Return [x, y] of the center of cell containing provided text 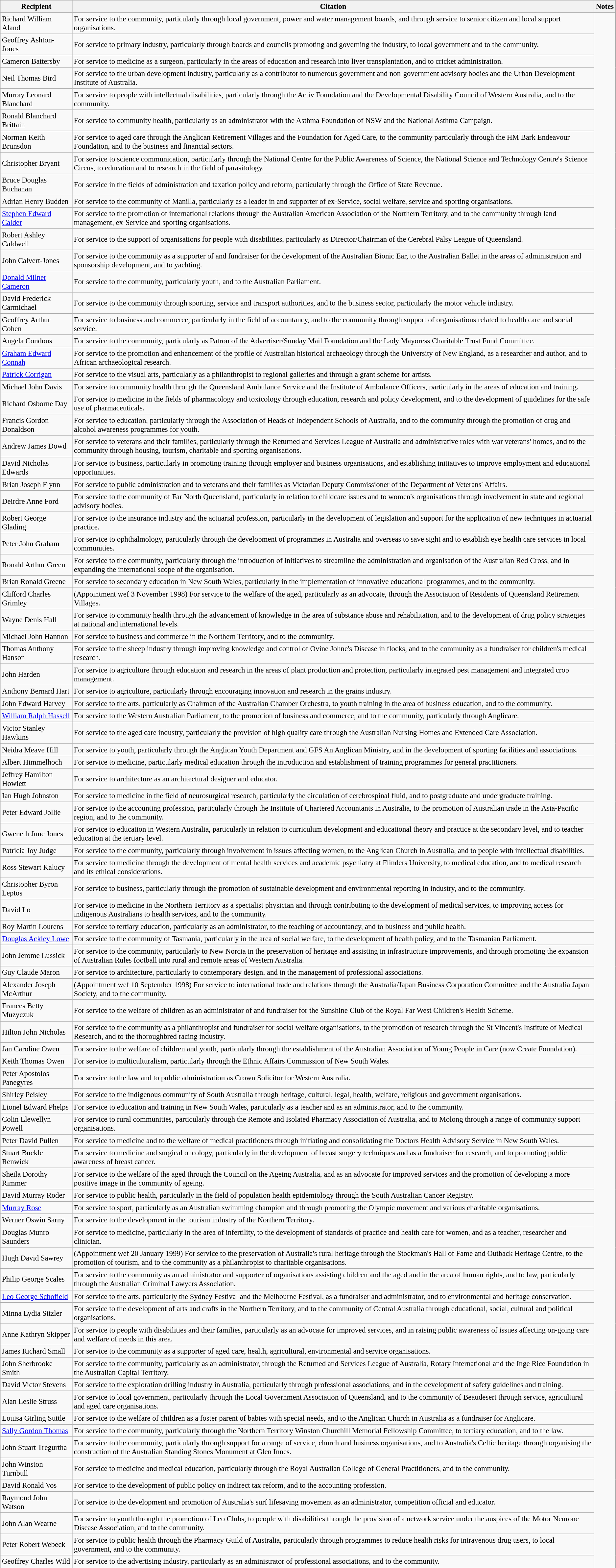
Anthony Bernard Hart [36, 691]
John Jerome Lussick [36, 956]
Minna Lydia Sitzler [36, 1313]
Alexander Joseph McArthur [36, 989]
Victor Stanley Hawkins [36, 733]
Robert Ashley Caldwell [36, 239]
John Calvert-Jones [36, 260]
Douglas Munro Saunders [36, 1237]
Michael John Hannon [36, 637]
Graham Edward Connah [36, 358]
For service to architecture, particularly to contemporary design, and in the management of professional associations. [333, 972]
David Ronald Vos [36, 1485]
Patricia Joy Judge [36, 850]
For service to the community as a supporter of aged care, health, agricultural, environmental and service organisations. [333, 1351]
Albert Himmelhoch [36, 762]
John Harden [36, 675]
For service to medicine as a surgeon, particularly in the areas of education and research into liver transplantation, and to cricket administration. [333, 61]
Thomas Anthony Hanson [36, 653]
For service to secondary education in New South Wales, particularly in the implementation of innovative educational programmes, and to the community. [333, 582]
David Murray Roder [36, 1195]
Norman Keith Brunsdon [36, 142]
Anne Kathryn Skipper [36, 1335]
Frances Betty Muzyczuk [36, 1011]
William Ralph Hassell [36, 716]
John Winston Turnbull [36, 1469]
For service to the community, particularly youth, and to the Australian Parliament. [333, 282]
Ian Hugh Johnston [36, 796]
Douglas Ackley Lowe [36, 939]
John Sherbrooke Smith [36, 1368]
Peter John Graham [36, 544]
Alan Leslie Struss [36, 1402]
Ronald Arthur Green [36, 565]
David Lo [36, 910]
Francis Gordon Donaldson [36, 425]
For service to business, particularly through the promotion of sustainable development and environmental reporting in industry, and to the community. [333, 889]
Murray Leonard Blanchard [36, 99]
Richard William Aland [36, 24]
Ross Stewart Kalucy [36, 868]
For service to the Western Australian Parliament, to the promotion of business and commerce, and to the community, particularly through Anglicare. [333, 716]
Stuart Buckle Renwick [36, 1158]
For service to medicine and medical education, particularly through the Royal Australian College of General Practitioners, and to the community. [333, 1469]
Hugh David Sawrey [36, 1258]
For service to medicine, particularly medical education through the introduction and establishment of training programmes for general practitioners. [333, 762]
Raymond John Watson [36, 1502]
John Alan Wearne [36, 1523]
Michael John Davis [36, 387]
Louisa Girling Suttle [36, 1418]
For service to architecture as an architectural designer and educator. [333, 779]
Richard Osborne Day [36, 404]
Hilton John Nicholas [36, 1032]
Angela Condous [36, 341]
David Victor Stevens [36, 1385]
For service to public health, particularly in the field of population health epidemiology through the South Australian Cancer Registry. [333, 1195]
Lionel Edward Phelps [36, 1107]
Stephen Edward Calder [36, 218]
Brian Ronald Greene [36, 582]
Brian Joseph Flynn [36, 484]
Notes [605, 7]
Citation [333, 7]
For service to tertiary education, particularly as an administrator, to the teaching of accountancy, and to business and public health. [333, 927]
Sheila Dorothy Rimmer [36, 1179]
For service to the law and to public administration as Crown Solicitor for Western Australia. [333, 1078]
For service to the visual arts, particularly as a philanthropist to regional galleries and through a grant scheme for artists. [333, 375]
Bruce Douglas Buchanan [36, 184]
Donald Milner Cameron [36, 282]
Peter Edward Jollie [36, 812]
Peter David Pullen [36, 1140]
Gweneth June Jones [36, 834]
David Frederick Carmichael [36, 303]
For service to the development in the tourism industry of the Northern Territory. [333, 1220]
Keith Thomas Owen [36, 1061]
Roy Martin Lourens [36, 927]
Werner Oswin Sarny [36, 1220]
Geoffrey Ashton-Jones [36, 45]
For service to the community of Manilla, particularly as a leader in and supporter of ex-Service, social welfare, service and sporting organisations. [333, 201]
Recipient [36, 7]
Murray Rose [36, 1208]
Deirdre Anne Ford [36, 501]
Cameron Battersby [36, 61]
For service to business and commerce in the Northern Territory, and to the community. [333, 637]
Shirley Peisley [36, 1095]
Clifford Charles Grimley [36, 599]
For service to agriculture, particularly through encouraging innovation and research in the grains industry. [333, 691]
For service to education and training in New South Wales, particularly as a teacher and as an administrator, and to the community. [333, 1107]
For service to community health, particularly as an administrator with the Asthma Foundation of NSW and the National Asthma Campaign. [333, 120]
Leo George Schofield [36, 1296]
James Richard Small [36, 1351]
Geoffrey Charles Wild [36, 1562]
Ronald Blanchard Brittain [36, 120]
Philip George Scales [36, 1279]
Colin Llewellyn Powell [36, 1124]
John Edward Harvey [36, 704]
Neidra Meave Hill [36, 750]
Peter Apostolos Panegyres [36, 1078]
David Nicholas Edwards [36, 468]
Jeffrey Hamilton Howlett [36, 779]
Andrew James Dowd [36, 447]
Neil Thomas Bird [36, 78]
Jan Caroline Owen [36, 1049]
For service in the fields of administration and taxation policy and reform, particularly through the Office of State Revenue. [333, 184]
Adrian Henry Budden [36, 201]
Wayne Denis Hall [36, 620]
For service to the development of public policy on indirect tax reform, and to the accounting profession. [333, 1485]
For service to the development and promotion of Australia's surf lifesaving movement as an administrator, competition official and educator. [333, 1502]
For service to the advertising industry, particularly as an administrator of professional associations, and to the community. [333, 1562]
Geoffrey Arthur Cohen [36, 324]
Peter Robert Webeck [36, 1545]
Robert George Glading [36, 522]
For service to multiculturalism, particularly through the Ethnic Affairs Commission of New South Wales. [333, 1061]
John Stuart Tregurtha [36, 1448]
Patrick Corrigan [36, 375]
Guy Claude Maron [36, 972]
Christopher Byron Leptos [36, 889]
For service to the community, particularly as Patron of the Advertiser/Sunday Mail Foundation and the Lady Mayoress Charitable Trust Fund Committee. [333, 341]
For service to public administration and to veterans and their families as Victorian Deputy Commissioner of the Department of Veterans' Affairs. [333, 484]
Christopher Bryant [36, 163]
For service to the welfare of children as an administrator of and fundraiser for the Sunshine Club of the Royal Far West Children's Health Scheme. [333, 1011]
Sally Gordon Thomas [36, 1431]
